Find where the given text appears and provide that cell's center as (x, y) coordinate. 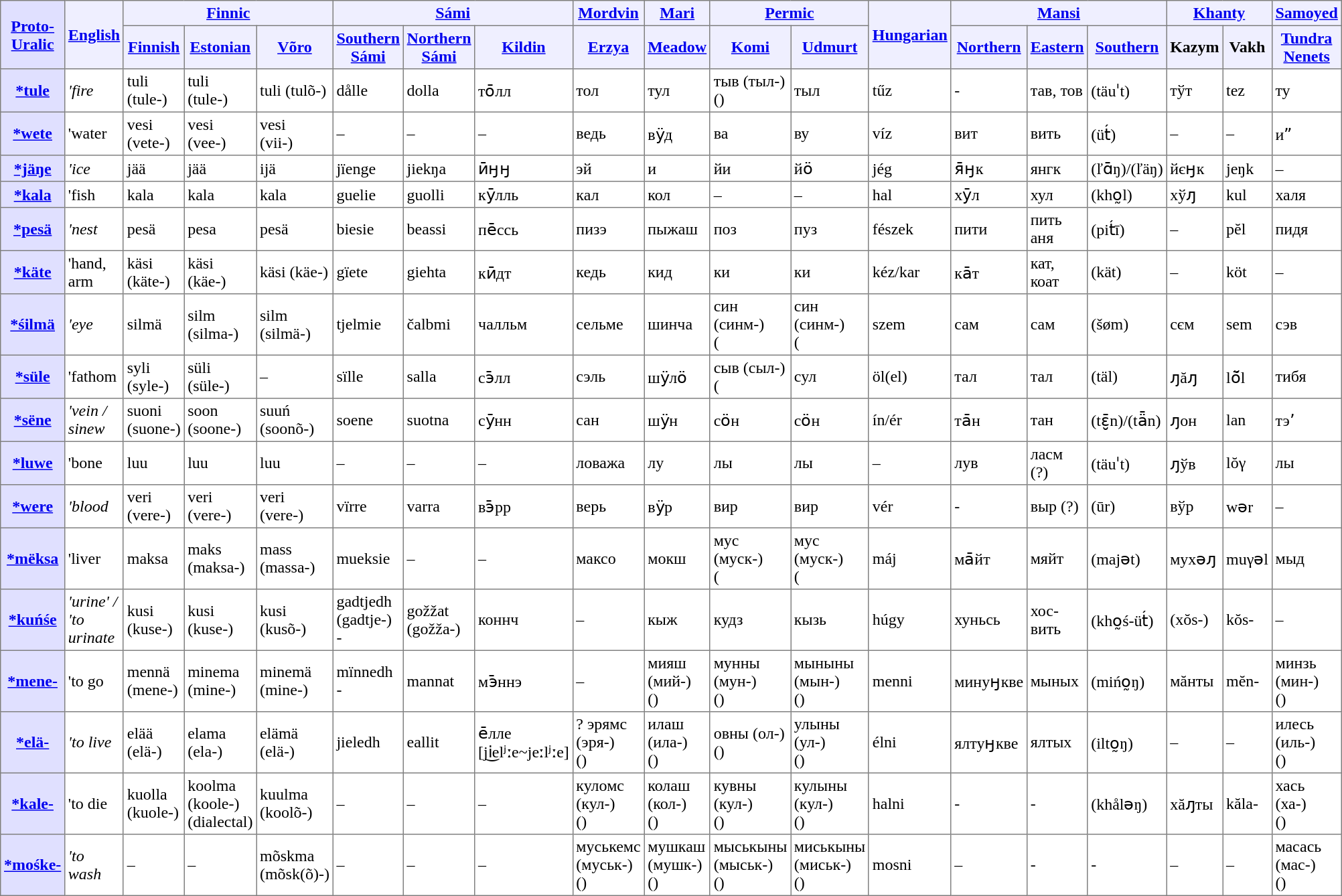
ту (1307, 90)
vïrre (368, 506)
кувны (кул-) () (750, 804)
vesi(vee-) (220, 133)
elää (elä-) (153, 743)
gïete (368, 272)
кид (677, 272)
fészek (909, 229)
biesie (368, 229)
'bone (94, 463)
čalbmi (439, 325)
guelie (368, 194)
Erzya (608, 47)
(ilto̰ŋ) (1127, 743)
вӱр (677, 506)
*käte (33, 272)
Northern Sámi (439, 47)
хӯл (988, 194)
kăla- (1247, 804)
мэ̄ннэ (524, 681)
(üt́) (1127, 133)
мыськыны (мыськ-) () (750, 865)
шӱн (677, 420)
'fish (94, 194)
sïlle (368, 376)
тўт (1195, 90)
поз (750, 229)
mĕn- (1247, 681)
тол (608, 90)
*mośke- (33, 865)
коннч (524, 620)
пуз (830, 229)
*śilmä (33, 325)
сєм (1195, 325)
elämä (elä-) (295, 743)
тав, тов (1057, 90)
lŏγ (1247, 463)
vesi(vii-) (295, 133)
pesa (220, 229)
*elä- (33, 743)
кулыны (кул-) () (830, 804)
мяйт (1057, 558)
сэв (1307, 325)
köt (1247, 272)
English (94, 35)
сельме (608, 325)
куломс (кул-) () (608, 804)
ва (750, 133)
(ľɑ̄ŋ)/(ľäŋ) (1127, 169)
пе̄ссь (524, 229)
*luwe (33, 463)
ву (830, 133)
mõskma (mõsk(õ)-) (295, 865)
ма̄йт (988, 558)
öl(el) (909, 376)
ловажа (608, 463)
Proto-Uralic (33, 35)
pĕl (1247, 229)
овны (ол-) () (750, 743)
'water (94, 133)
тыв (тыл-) () (750, 90)
илесь (иль-) () (1307, 743)
'nest (94, 229)
(kho̰l) (1127, 194)
илаш (ила-) () (677, 743)
пизэ (608, 229)
пыжаш (677, 229)
тул (677, 90)
wər (1247, 506)
muγəl (1247, 558)
vér (909, 506)
*süle (33, 376)
lö̆l (1247, 376)
Meadow (677, 47)
сан (608, 420)
вӱд (677, 133)
пити (988, 229)
*sëne (33, 420)
soene (368, 420)
тан (1057, 420)
ԓўв (1195, 463)
лу (677, 463)
kuolla (kuole-) (153, 804)
suotna (439, 420)
Finnish (153, 47)
'to wash (94, 865)
kŏs- (1247, 620)
máj (909, 558)
'hand, arm (94, 272)
giehta (439, 272)
ласм (?) (1057, 463)
мокш (677, 558)
вэ̄рр (524, 506)
maksa (153, 558)
kusi (kusõ-) (295, 620)
хăԓты (1195, 804)
хась (ха-) () (1307, 804)
minemä (mine-) (295, 681)
varra (439, 506)
tuli (tulõ-) (295, 90)
*pesä (33, 229)
szem (909, 325)
ведь (608, 133)
dolla (439, 90)
мияш (мий-) () (677, 681)
Mari (677, 13)
колаш (кол-) () (677, 804)
улыны (ул-) () (830, 743)
и (677, 169)
jeŋk (1247, 169)
Hungarian (909, 35)
ялтых (1057, 743)
Eastern (1057, 47)
víz (909, 133)
jiekŋa (439, 169)
Estonian (220, 47)
gadtjedh(gadtje-)- (368, 620)
эй (608, 169)
миськыны (миськ-) () (830, 865)
beassi (439, 229)
syli (syle-) (153, 376)
salla (439, 376)
*kala (33, 194)
Finnic (228, 13)
'fathom (94, 376)
hal (909, 194)
(täl) (1127, 376)
? эрямс (эря-) () (608, 743)
пить аня (1057, 229)
kul (1247, 194)
вўр (1195, 506)
йи (750, 169)
хўԓ (1195, 194)
Udmurt (830, 47)
koolma (koole-) (dialectal) (220, 804)
хос-вить (1057, 620)
'fire (94, 90)
mennä (mene-) (153, 681)
кедь (608, 272)
*mene- (33, 681)
'blood (94, 506)
халя (1307, 194)
мушкаш (мушк-) () (677, 865)
кызь (830, 620)
то̄лл (524, 90)
(majət) (1127, 558)
та̄н (988, 420)
сӯнн (524, 420)
*were (33, 506)
шинча (677, 325)
янгк (1057, 169)
мыных (1057, 681)
minema (mine-) (220, 681)
(ūr) (1127, 506)
ӣӈӈ (524, 169)
(šøm) (1127, 325)
suoni (suone-) (153, 420)
tjelmie (368, 325)
я̄ӈк (988, 169)
mosni (909, 865)
хуньсь (988, 620)
'liver (94, 558)
иˮ (1307, 133)
mïnnedh- (368, 681)
'eye (94, 325)
silm (silmä-) (295, 325)
минзь (мин-) () (1307, 681)
пидя (1307, 229)
масась (мас-) () (1307, 865)
(khåləŋ) (1127, 804)
gožžat(gožža-) (439, 620)
elama (ela-) (220, 743)
мыд (1307, 558)
верь (608, 506)
soon (soone-) (220, 420)
Southern Sámi (368, 47)
кол (677, 194)
guolli (439, 194)
lan (1247, 420)
jég (909, 169)
jieledh (368, 743)
минуӈкве (988, 681)
kéz/kar (909, 272)
Komi (750, 47)
'to go (94, 681)
(tɛ̮̄n)/(tǟn) (1127, 420)
mueksie (368, 558)
сыв (сыл-) ( (750, 376)
eallit (439, 743)
húgy (909, 620)
Sámi (453, 13)
'ice (94, 169)
(kät) (1127, 272)
*mëksa (33, 558)
(pit́ī) (1127, 229)
*wete (33, 133)
сэль (608, 376)
*kale- (33, 804)
Kildin (524, 47)
vesi(vete-) (153, 133)
silmä (153, 325)
Mansi (1059, 13)
ялтуӈкве (988, 743)
Mordvin (608, 13)
ԓон (1195, 420)
Kazym (1195, 47)
лув (988, 463)
Khanty (1219, 13)
(xŏs-) (1195, 620)
ijä (295, 169)
йӧ (830, 169)
Southern (1127, 47)
сэ̄лл (524, 376)
'to die (94, 804)
тэʼ (1307, 420)
хул (1057, 194)
чалльм (524, 325)
вить (1057, 133)
тибя (1307, 376)
dålle (368, 90)
Northern (988, 47)
Vakh (1247, 47)
sem (1247, 325)
tez (1247, 90)
'vein / sinew (94, 420)
'urine' /'to urinate (94, 620)
jïenge (368, 169)
*jäŋe (33, 169)
ín/ér (909, 420)
е̄лле [ji͜elʲːe~jeːlʲːe] (524, 743)
выр (?) (1057, 506)
ԓăԓ (1195, 376)
silm (silma-) (220, 325)
кудз (750, 620)
кат, коат (1057, 272)
süli (süle-) (220, 376)
сул (830, 376)
mannat (439, 681)
maks (maksa-) (220, 558)
*kuńśe (33, 620)
мыныны (мын-) () (830, 681)
Samoyed (1307, 13)
кыж (677, 620)
тыл (830, 90)
menni (909, 681)
tűz (909, 90)
мухәԓ (1195, 558)
'to live (94, 743)
йєӈк (1195, 169)
halni (909, 804)
кӣдт (524, 272)
максо (608, 558)
муськемс (муськ-) () (608, 865)
élni (909, 743)
Tundra Nenets (1307, 47)
мунны (мун-) () (750, 681)
(kho̰ś-üt́) (1127, 620)
кал (608, 194)
Võro (295, 47)
käsi (käte-) (153, 272)
mass (massa-) (295, 558)
Permic (789, 13)
ка̄т (988, 272)
*tule (33, 90)
мăнты (1195, 681)
suuń (soonõ-) (295, 420)
kuulma (koolõ-) (295, 804)
вит (988, 133)
(mińo̰ŋ) (1127, 681)
кӯлль (524, 194)
шӱлӧ (677, 376)
